Output the [x, y] coordinate of the center of the cell containing the given text.  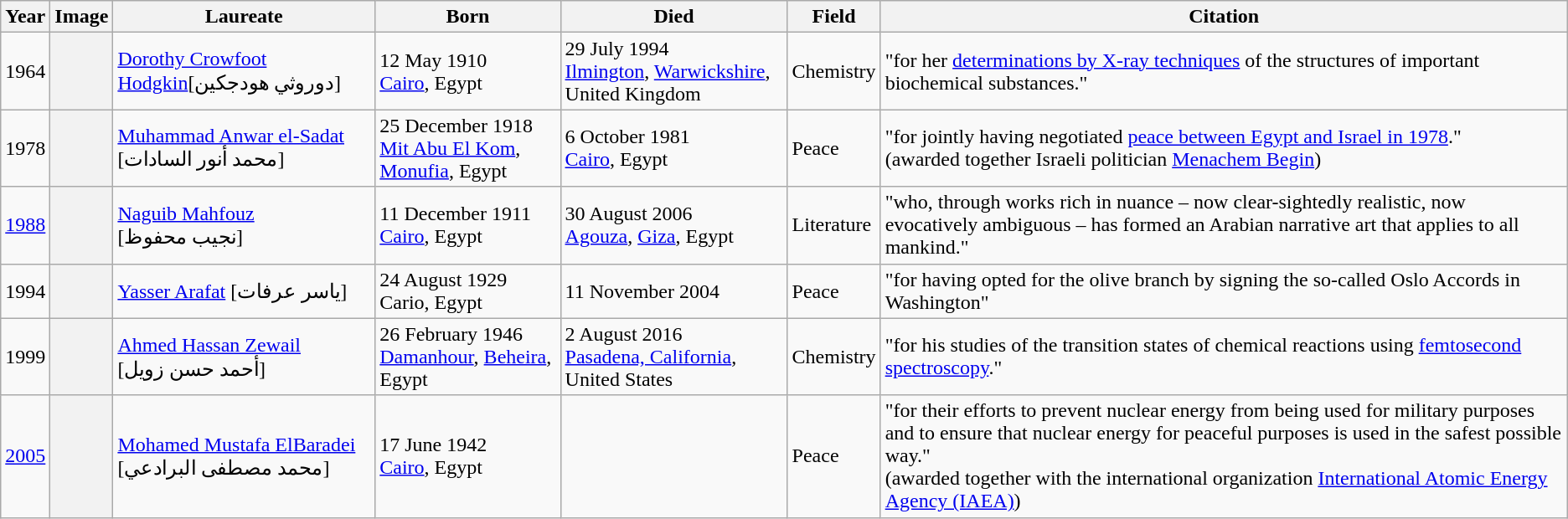
24 August 1929Cario, Egypt [467, 291]
Mohamed Mustafa ElBaradei [محمد مصطفى البرادعي] [245, 456]
Image [82, 17]
Born [467, 17]
11 December 1911 Cairo, Egypt [467, 225]
"for her determinations by X-ray techniques of the structures of important biochemical substances." [1224, 71]
12 May 1910 Cairo, Egypt [467, 71]
26 February 1946 Damanhour, Beheira, Egypt [467, 357]
Yasser Arafat [ياسر عرفات] [245, 291]
Literature [834, 225]
Field [834, 17]
Dorothy Crowfoot Hodgkin[دوروثي هودجكين] [245, 71]
30 August 2006 Agouza, Giza, Egypt [673, 225]
1978 [25, 148]
Citation [1224, 17]
1999 [25, 357]
1964 [25, 71]
Naguib Mahfouz [نجيب محفوظ] [245, 225]
Year [25, 17]
6 October 1981 Cairo, Egypt [673, 148]
Ahmed Hassan Zewail [أحمد حسن زويل] [245, 357]
Muhammad Anwar el-Sadat [محمد أنور السادات] [245, 148]
25 December 1918 Mit Abu El Kom, Monufia, Egypt [467, 148]
11 November 2004 [673, 291]
Died [673, 17]
2 August 2016 Pasadena, California, United States [673, 357]
Laureate [245, 17]
"for having opted for the olive branch by signing the so-called Oslo Accords in Washington" [1224, 291]
1994 [25, 291]
"for jointly having negotiated peace between Egypt and Israel in 1978."(awarded together Israeli politician Menachem Begin) [1224, 148]
2005 [25, 456]
29 July 1994 Ilmington, Warwickshire, United Kingdom [673, 71]
"for his studies of the transition states of chemical reactions using femtosecond spectroscopy." [1224, 357]
1988 [25, 225]
17 June 1942 Cairo, Egypt [467, 456]
